Extract the (X, Y) coordinate from the center of the cell holding the provided text.  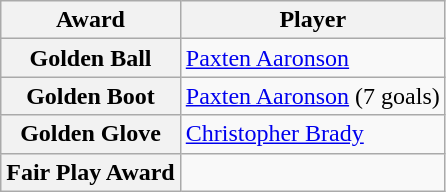
Christopher Brady (312, 134)
Golden Boot (91, 96)
Fair Play Award (91, 172)
Golden Ball (91, 58)
Paxten Aaronson (7 goals) (312, 96)
Paxten Aaronson (312, 58)
Award (91, 20)
Golden Glove (91, 134)
Player (312, 20)
